Detect which cell encompasses the target text, then output its (x, y) center coordinate. 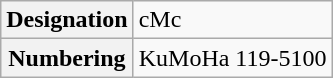
KuMoHa 119-5100 (232, 58)
Designation (67, 20)
cMc (232, 20)
Numbering (67, 58)
